Search for the cell housing the specified text and yield its (x, y) center coordinate. 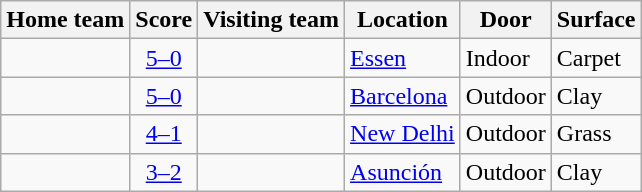
Indoor (506, 58)
Carpet (596, 58)
Surface (596, 20)
Door (506, 20)
4–1 (164, 134)
Barcelona (403, 96)
Grass (596, 134)
New Delhi (403, 134)
Location (403, 20)
Asunción (403, 172)
Home team (66, 20)
3–2 (164, 172)
Essen (403, 58)
Visiting team (272, 20)
Score (164, 20)
